For the text-containing cell, return its midpoint in [X, Y] coordinate format. 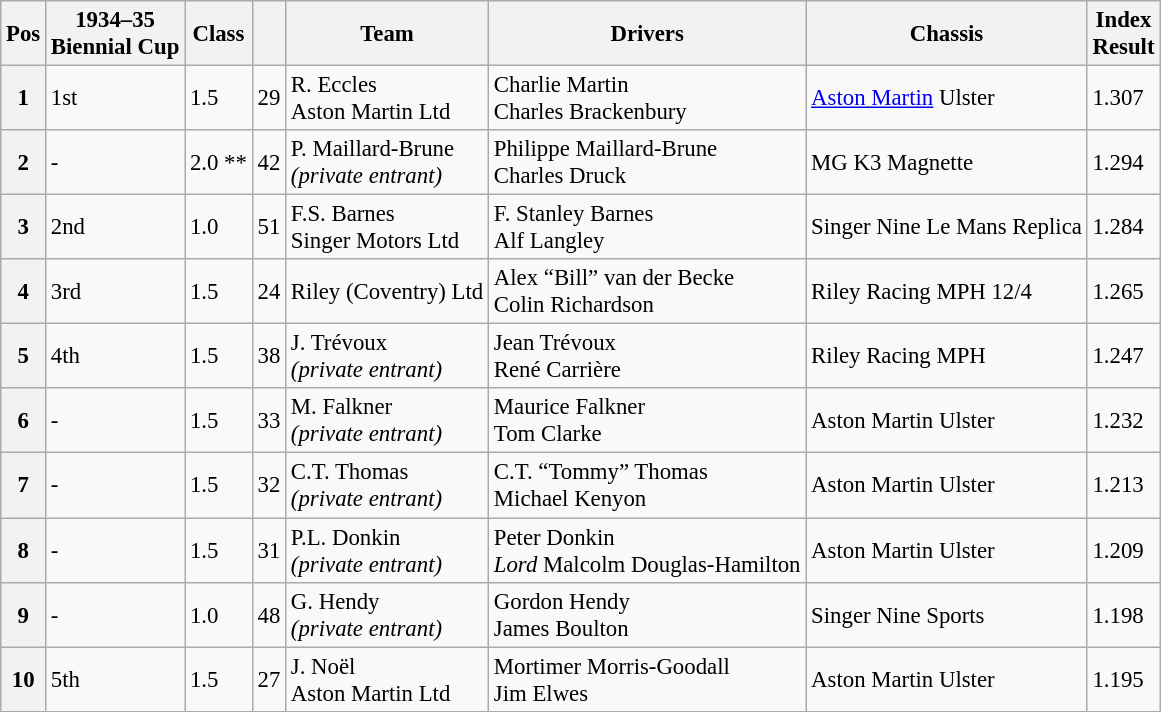
7 [24, 486]
48 [268, 614]
2 [24, 162]
Riley Racing MPH 12/4 [946, 292]
Gordon Hendy James Boulton [648, 614]
24 [268, 292]
6 [24, 420]
1.232 [1124, 420]
51 [268, 228]
Pos [24, 34]
1934–35Biennial Cup [116, 34]
1.265 [1124, 292]
10 [24, 680]
C.T. “Tommy” Thomas Michael Kenyon [648, 486]
9 [24, 614]
38 [268, 356]
Jean Trévoux René Carrière [648, 356]
Drivers [648, 34]
5th [116, 680]
Alex “Bill” van der Becke Colin Richardson [648, 292]
2.0 ** [219, 162]
Mortimer Morris-Goodall Jim Elwes [648, 680]
MG K3 Magnette [946, 162]
1.213 [1124, 486]
Charlie Martin Charles Brackenbury [648, 98]
3 [24, 228]
5 [24, 356]
1.307 [1124, 98]
1.209 [1124, 550]
IndexResult [1124, 34]
31 [268, 550]
3rd [116, 292]
1.247 [1124, 356]
F. Stanley Barnes Alf Langley [648, 228]
1st [116, 98]
27 [268, 680]
Class [219, 34]
32 [268, 486]
Riley Racing MPH [946, 356]
M. Falkner(private entrant) [388, 420]
1.198 [1124, 614]
1.294 [1124, 162]
G. Hendy(private entrant) [388, 614]
P. Maillard-Brune(private entrant) [388, 162]
C.T. Thomas(private entrant) [388, 486]
29 [268, 98]
33 [268, 420]
4th [116, 356]
2nd [116, 228]
Philippe Maillard-Brune Charles Druck [648, 162]
1.195 [1124, 680]
8 [24, 550]
Peter Donkin Lord Malcolm Douglas-Hamilton [648, 550]
Chassis [946, 34]
42 [268, 162]
Singer Nine Le Mans Replica [946, 228]
R. Eccles Aston Martin Ltd [388, 98]
J. Noël Aston Martin Ltd [388, 680]
F.S. Barnes Singer Motors Ltd [388, 228]
Riley (Coventry) Ltd [388, 292]
Team [388, 34]
Singer Nine Sports [946, 614]
J. Trévoux(private entrant) [388, 356]
P.L. Donkin(private entrant) [388, 550]
4 [24, 292]
1 [24, 98]
1.284 [1124, 228]
Maurice Falkner Tom Clarke [648, 420]
